Extract the (x, y) coordinate from the center of the cell holding the provided text.  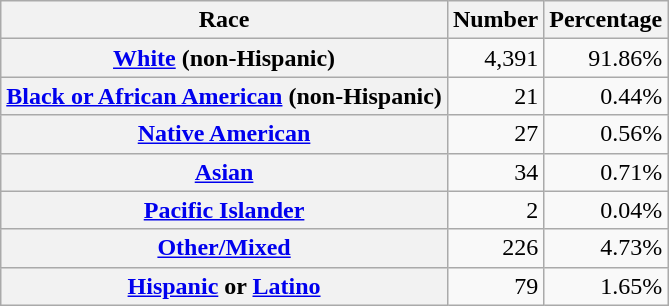
34 (495, 172)
91.86% (606, 58)
Black or African American (non-Hispanic) (224, 96)
4.73% (606, 248)
1.65% (606, 286)
4,391 (495, 58)
Asian (224, 172)
0.71% (606, 172)
Native American (224, 134)
0.44% (606, 96)
2 (495, 210)
0.04% (606, 210)
21 (495, 96)
0.56% (606, 134)
Number (495, 20)
226 (495, 248)
27 (495, 134)
79 (495, 286)
Hispanic or Latino (224, 286)
Race (224, 20)
Other/Mixed (224, 248)
Pacific Islander (224, 210)
White (non-Hispanic) (224, 58)
Percentage (606, 20)
